From the cell containing the given text, extract its center point as [X, Y] coordinate. 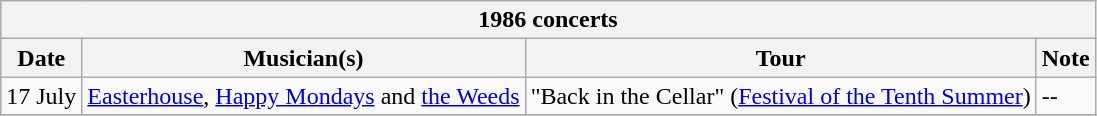
Easterhouse, Happy Mondays and the Weeds [304, 96]
Date [42, 58]
17 July [42, 96]
Musician(s) [304, 58]
1986 concerts [548, 20]
Note [1066, 58]
Tour [780, 58]
-- [1066, 96]
"Back in the Cellar" (Festival of the Tenth Summer) [780, 96]
